Find where the given text appears and provide that cell's center as [x, y] coordinate. 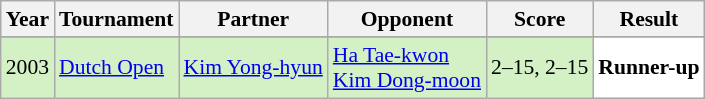
Dutch Open [116, 68]
Partner [254, 19]
Result [648, 19]
Year [28, 19]
2003 [28, 68]
Opponent [407, 19]
Score [540, 19]
2–15, 2–15 [540, 68]
Ha Tae-kwon Kim Dong-moon [407, 68]
Runner-up [648, 68]
Tournament [116, 19]
Kim Yong-hyun [254, 68]
